Return (X, Y) of the center of cell containing provided text 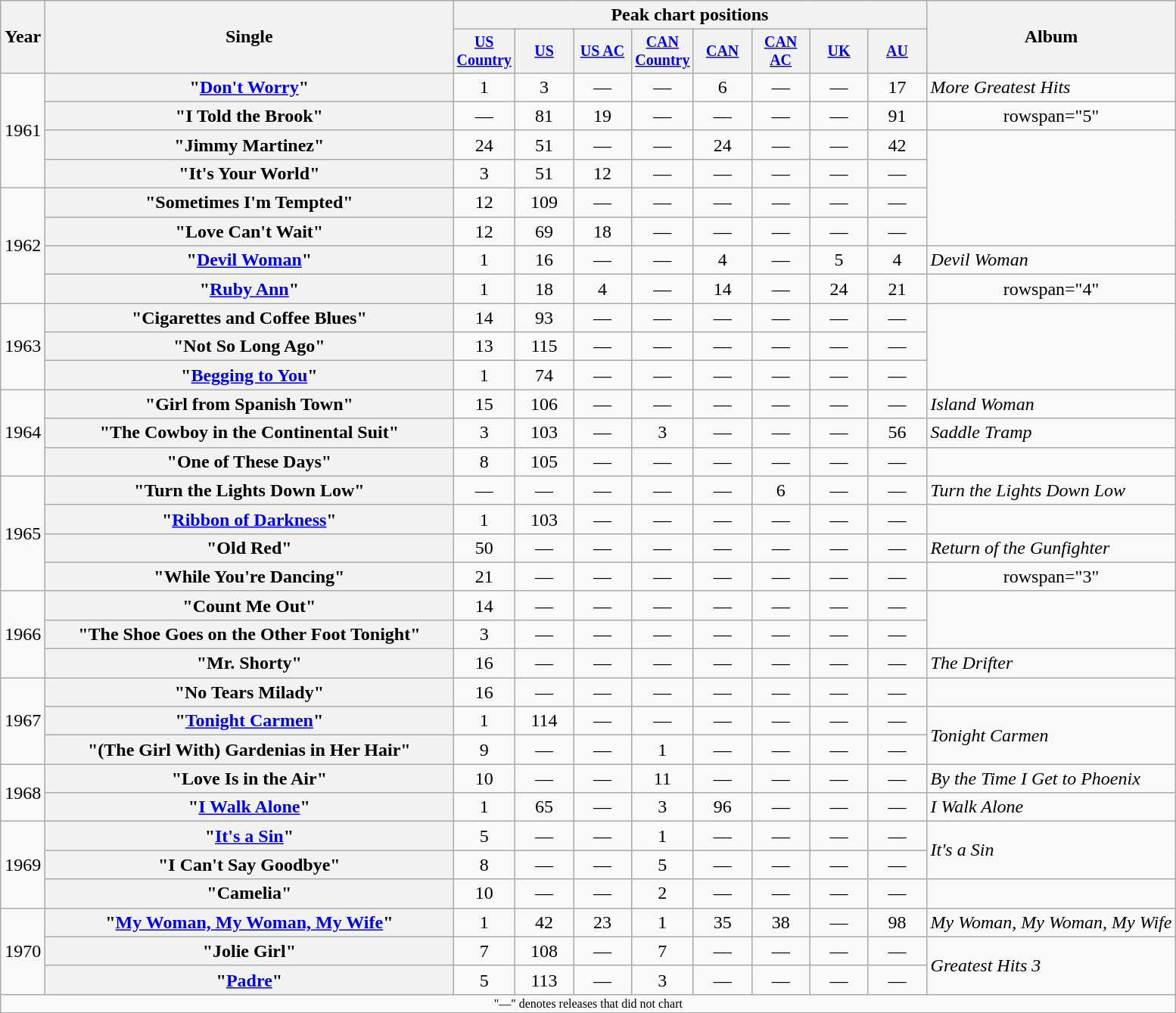
1967 (23, 721)
11 (662, 778)
US Country (484, 51)
CAN (722, 51)
1970 (23, 951)
38 (781, 922)
"Tonight Carmen" (250, 721)
By the Time I Get to Phoenix (1051, 778)
"Mr. Shorty" (250, 663)
Island Woman (1051, 404)
My Woman, My Woman, My Wife (1051, 922)
"Count Me Out" (250, 605)
"Don't Worry" (250, 87)
65 (545, 807)
108 (545, 951)
96 (722, 807)
2 (662, 893)
23 (602, 922)
"One of These Days" (250, 461)
109 (545, 203)
"Old Red" (250, 548)
"No Tears Milady" (250, 692)
"My Woman, My Woman, My Wife" (250, 922)
50 (484, 548)
It's a Sin (1051, 850)
"(The Girl With) Gardenias in Her Hair" (250, 750)
Devil Woman (1051, 260)
"Padre" (250, 980)
CAN Country (662, 51)
AU (898, 51)
"The Cowboy in the Continental Suit" (250, 433)
105 (545, 461)
UK (838, 51)
1964 (23, 433)
Turn the Lights Down Low (1051, 490)
"Love Can't Wait" (250, 231)
81 (545, 116)
"Camelia" (250, 893)
113 (545, 980)
19 (602, 116)
US (545, 51)
"The Shoe Goes on the Other Foot Tonight" (250, 634)
"Jolie Girl" (250, 951)
Album (1051, 37)
"Cigarettes and Coffee Blues" (250, 318)
1965 (23, 533)
Single (250, 37)
1963 (23, 346)
56 (898, 433)
"Sometimes I'm Tempted" (250, 203)
"I Told the Brook" (250, 116)
Greatest Hits 3 (1051, 965)
"It's a Sin" (250, 836)
"—" denotes releases that did not chart (589, 1003)
"While You're Dancing" (250, 576)
"I Can't Say Goodbye" (250, 865)
"Ribbon of Darkness" (250, 519)
"Love Is in the Air" (250, 778)
rowspan="5" (1051, 116)
"Begging to You" (250, 375)
69 (545, 231)
rowspan="4" (1051, 289)
17 (898, 87)
I Walk Alone (1051, 807)
114 (545, 721)
115 (545, 346)
US AC (602, 51)
1966 (23, 634)
Tonight Carmen (1051, 735)
106 (545, 404)
"Not So Long Ago" (250, 346)
"Turn the Lights Down Low" (250, 490)
rowspan="3" (1051, 576)
1962 (23, 246)
15 (484, 404)
"It's Your World" (250, 173)
Return of the Gunfighter (1051, 548)
93 (545, 318)
91 (898, 116)
9 (484, 750)
1968 (23, 793)
1961 (23, 130)
"Girl from Spanish Town" (250, 404)
"I Walk Alone" (250, 807)
"Jimmy Martinez" (250, 144)
Saddle Tramp (1051, 433)
98 (898, 922)
CAN AC (781, 51)
74 (545, 375)
"Devil Woman" (250, 260)
More Greatest Hits (1051, 87)
Year (23, 37)
The Drifter (1051, 663)
13 (484, 346)
1969 (23, 865)
Peak chart positions (690, 15)
"Ruby Ann" (250, 289)
35 (722, 922)
